Extract the [X, Y] coordinate from the center of the cell holding the provided text.  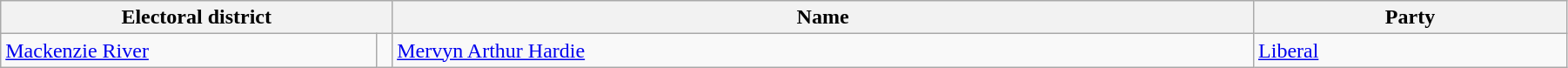
Name [823, 17]
Party [1411, 17]
Electoral district [197, 17]
Liberal [1411, 51]
Mackenzie River [189, 51]
Mervyn Arthur Hardie [823, 51]
